Return (X, Y) of the center of cell containing provided text 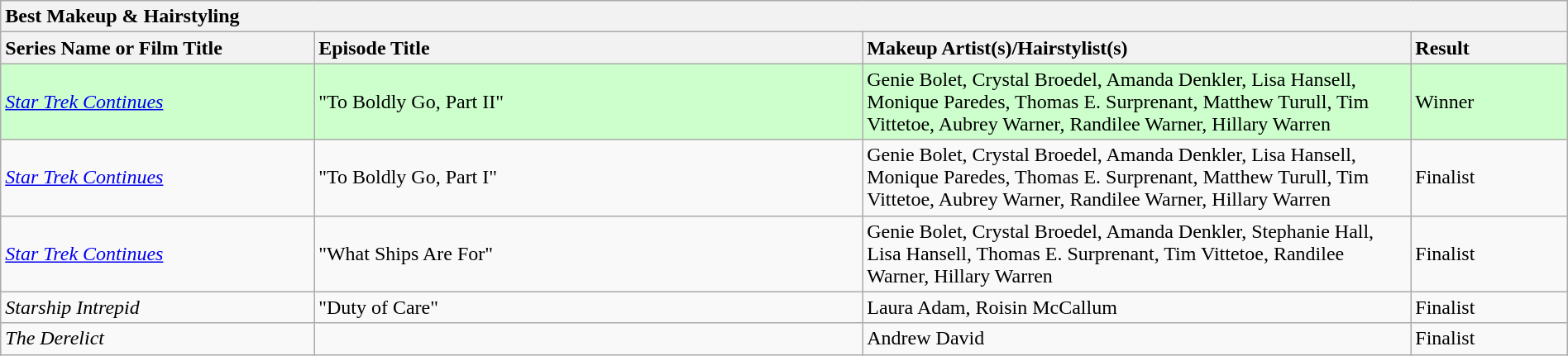
Starship Intrepid (157, 307)
"What Ships Are For" (589, 254)
The Derelict (157, 339)
Series Name or Film Title (157, 48)
Best Makeup & Hairstyling (784, 17)
Makeup Artist(s)/Hairstylist(s) (1136, 48)
"To Boldly Go, Part II" (589, 102)
Andrew David (1136, 339)
"Duty of Care" (589, 307)
Result (1489, 48)
Laura Adam, Roisin McCallum (1136, 307)
Episode Title (589, 48)
Genie Bolet, Crystal Broedel, Amanda Denkler, Stephanie Hall, Lisa Hansell, Thomas E. Surprenant, Tim Vittetoe, Randilee Warner, Hillary Warren (1136, 254)
Winner (1489, 102)
"To Boldly Go, Part I" (589, 178)
